Search for the cell housing the specified text and yield its (X, Y) center coordinate. 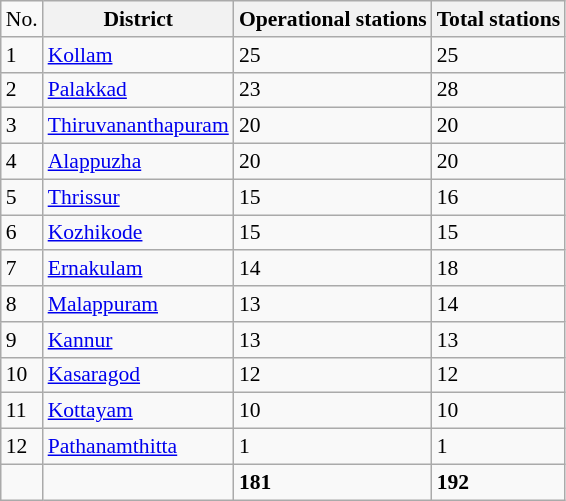
District (138, 19)
28 (498, 90)
8 (22, 304)
6 (22, 233)
23 (333, 90)
Kozhikode (138, 233)
181 (333, 482)
Kasaragod (138, 375)
9 (22, 340)
3 (22, 126)
7 (22, 269)
Kottayam (138, 411)
Malappuram (138, 304)
Ernakulam (138, 269)
Total stations (498, 19)
Kollam (138, 55)
Thiruvananthapuram (138, 126)
Alappuzha (138, 162)
11 (22, 411)
192 (498, 482)
18 (498, 269)
2 (22, 90)
Operational stations (333, 19)
Kannur (138, 340)
No. (22, 19)
Pathanamthitta (138, 447)
16 (498, 197)
Thrissur (138, 197)
4 (22, 162)
Palakkad (138, 90)
5 (22, 197)
